Search for the cell housing the specified text and yield its [x, y] center coordinate. 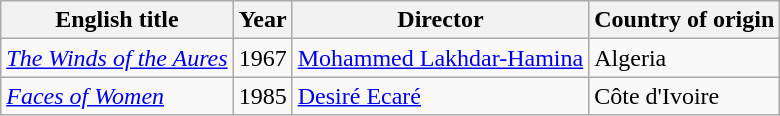
Year [262, 20]
English title [117, 20]
1967 [262, 58]
Mohammed Lakhdar-Hamina [440, 58]
Faces of Women [117, 96]
Country of origin [684, 20]
1985 [262, 96]
Desiré Ecaré [440, 96]
The Winds of the Aures [117, 58]
Côte d'Ivoire [684, 96]
Director [440, 20]
Algeria [684, 58]
